Provide the [X, Y] coordinate of the cell's center where the given text is located.  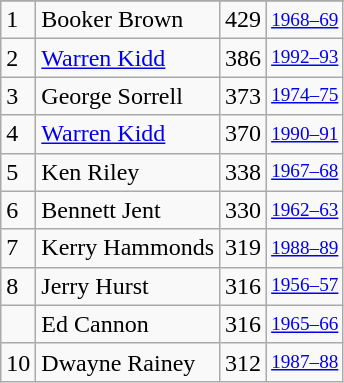
319 [244, 248]
10 [18, 362]
1962–63 [305, 210]
Ed Cannon [128, 324]
1 [18, 20]
1987–88 [305, 362]
1974–75 [305, 96]
3 [18, 96]
1988–89 [305, 248]
2 [18, 58]
1992–93 [305, 58]
1956–57 [305, 286]
370 [244, 134]
312 [244, 362]
Kerry Hammonds [128, 248]
5 [18, 172]
4 [18, 134]
338 [244, 172]
1968–69 [305, 20]
Booker Brown [128, 20]
1967–68 [305, 172]
1965–66 [305, 324]
7 [18, 248]
6 [18, 210]
Jerry Hurst [128, 286]
429 [244, 20]
8 [18, 286]
Dwayne Rainey [128, 362]
Bennett Jent [128, 210]
Ken Riley [128, 172]
373 [244, 96]
386 [244, 58]
George Sorrell [128, 96]
1990–91 [305, 134]
330 [244, 210]
